Scan for the cell matching the given text and deliver its [x, y] coordinate at center. 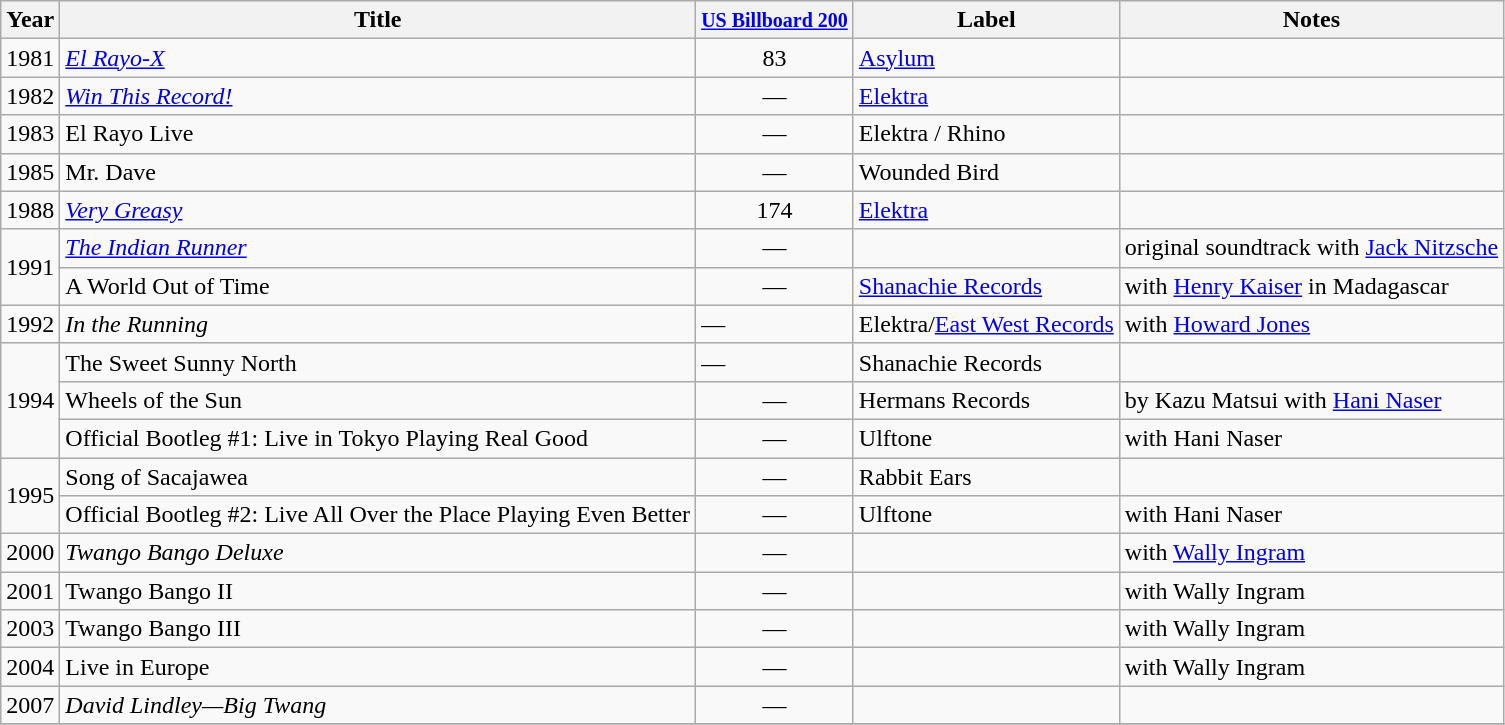
with Henry Kaiser in Madagascar [1311, 286]
A World Out of Time [378, 286]
Official Bootleg #1: Live in Tokyo Playing Real Good [378, 438]
El Rayo-X [378, 58]
1988 [30, 210]
Elektra / Rhino [986, 134]
Official Bootleg #2: Live All Over the Place Playing Even Better [378, 515]
Notes [1311, 20]
by Kazu Matsui with Hani Naser [1311, 400]
Year [30, 20]
The Indian Runner [378, 248]
Live in Europe [378, 667]
2001 [30, 591]
El Rayo Live [378, 134]
1994 [30, 400]
Twango Bango II [378, 591]
Wounded Bird [986, 172]
In the Running [378, 324]
Song of Sacajawea [378, 477]
Asylum [986, 58]
Wheels of the Sun [378, 400]
Very Greasy [378, 210]
1992 [30, 324]
1985 [30, 172]
original soundtrack with Jack Nitzsche [1311, 248]
Twango Bango Deluxe [378, 553]
with Howard Jones [1311, 324]
1982 [30, 96]
Title [378, 20]
US Billboard 200 [775, 20]
The Sweet Sunny North [378, 362]
Rabbit Ears [986, 477]
2000 [30, 553]
Elektra/East West Records [986, 324]
1995 [30, 496]
1991 [30, 267]
David Lindley—Big Twang [378, 705]
2003 [30, 629]
Mr. Dave [378, 172]
2004 [30, 667]
83 [775, 58]
174 [775, 210]
Win This Record! [378, 96]
2007 [30, 705]
Twango Bango III [378, 629]
Label [986, 20]
Hermans Records [986, 400]
1983 [30, 134]
1981 [30, 58]
